Search for the cell housing the specified text and yield its (X, Y) center coordinate. 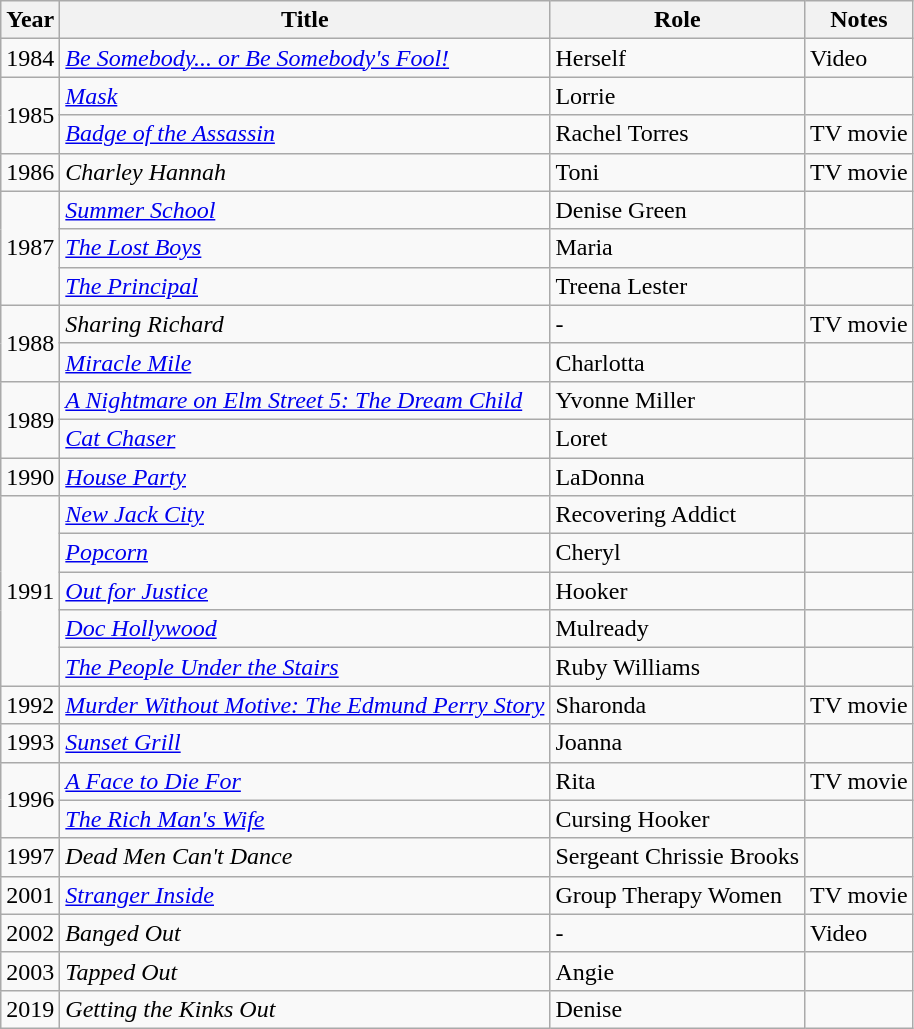
Rita (678, 781)
Ruby Williams (678, 667)
House Party (305, 477)
Group Therapy Women (678, 895)
Cat Chaser (305, 438)
2019 (30, 1009)
Mulready (678, 629)
2003 (30, 971)
Sunset Grill (305, 743)
The Rich Man's Wife (305, 819)
Herself (678, 58)
Doc Hollywood (305, 629)
Out for Justice (305, 591)
Yvonne Miller (678, 400)
Mask (305, 96)
1993 (30, 743)
Rachel Torres (678, 134)
Murder Without Motive: The Edmund Perry Story (305, 705)
Popcorn (305, 553)
LaDonna (678, 477)
Hooker (678, 591)
Denise Green (678, 210)
Dead Men Can't Dance (305, 857)
Cursing Hooker (678, 819)
Tapped Out (305, 971)
The People Under the Stairs (305, 667)
1991 (30, 591)
Treena Lester (678, 286)
2002 (30, 933)
A Face to Die For (305, 781)
Banged Out (305, 933)
1988 (30, 343)
1987 (30, 248)
Title (305, 20)
Notes (860, 20)
New Jack City (305, 515)
The Lost Boys (305, 248)
Stranger Inside (305, 895)
1996 (30, 800)
Recovering Addict (678, 515)
Getting the Kinks Out (305, 1009)
1989 (30, 419)
Sharonda (678, 705)
Charley Hannah (305, 172)
1984 (30, 58)
A Nightmare on Elm Street 5: The Dream Child (305, 400)
Joanna (678, 743)
1992 (30, 705)
The Principal (305, 286)
Role (678, 20)
1997 (30, 857)
Year (30, 20)
Loret (678, 438)
Be Somebody... or Be Somebody's Fool! (305, 58)
Denise (678, 1009)
Cheryl (678, 553)
Badge of the Assassin (305, 134)
Angie (678, 971)
Miracle Mile (305, 362)
1986 (30, 172)
2001 (30, 895)
Toni (678, 172)
Sharing Richard (305, 324)
Maria (678, 248)
Sergeant Chrissie Brooks (678, 857)
1990 (30, 477)
Charlotta (678, 362)
1985 (30, 115)
Summer School (305, 210)
Lorrie (678, 96)
